Find where the given text appears and provide that cell's center as [x, y] coordinate. 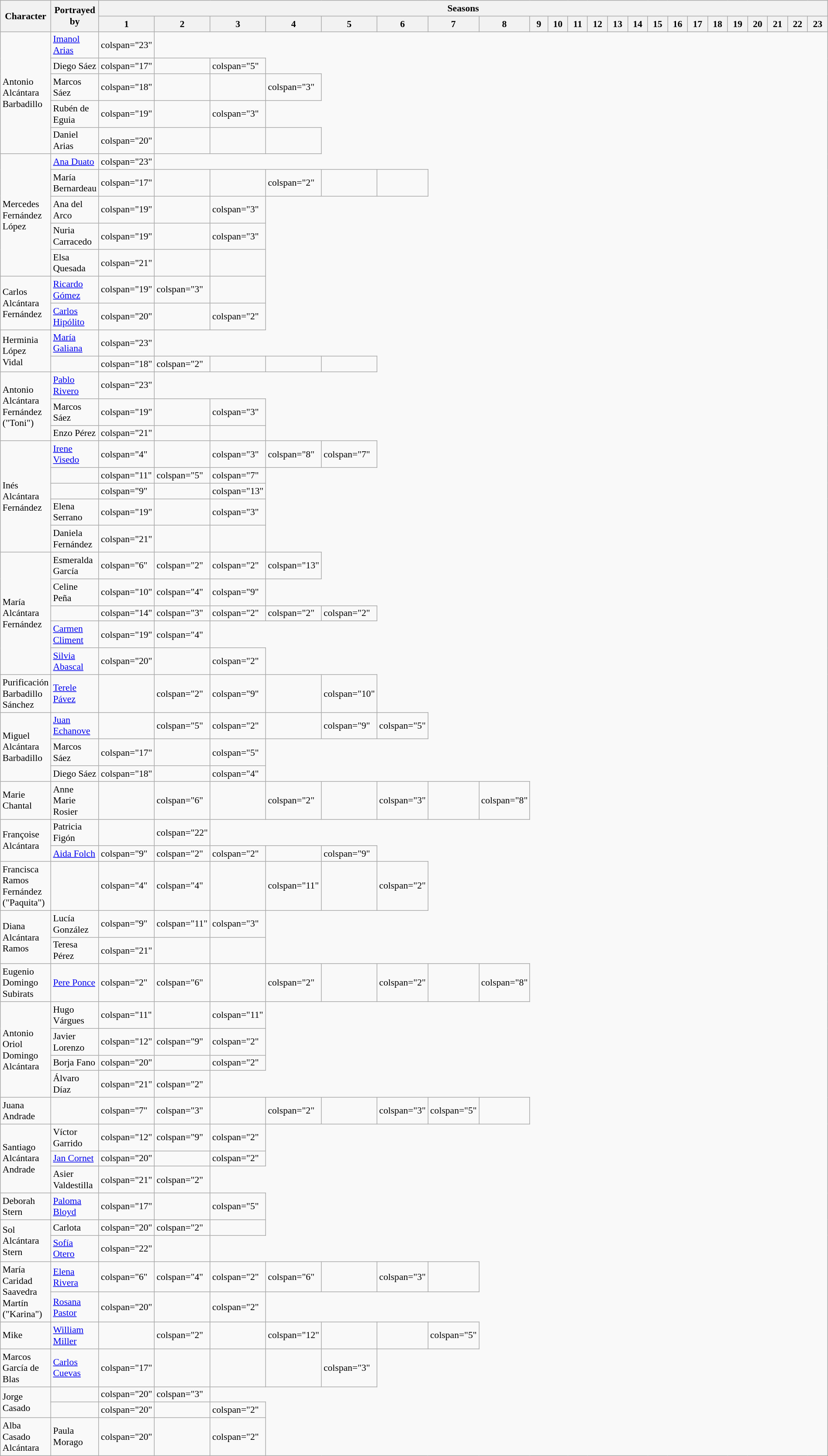
7 [453, 24]
Carmen Climent [75, 634]
Alba Casado Alcántara [26, 1437]
Carlos Hipólito [75, 316]
2 [182, 24]
Carlos Alcántara Fernández [26, 303]
Silvia Abascal [75, 661]
Portrayed by [75, 16]
15 [658, 24]
Antonio Alcántara Barbadillo [26, 93]
Juana Andrade [26, 1110]
8 [505, 24]
4 [293, 24]
Purificación Barbadillo Sánchez [26, 694]
María Galiana [75, 343]
Herminia López Vidal [26, 351]
Juan Echanove [75, 726]
Pere Ponce [75, 983]
Javier Lorenzo [75, 1041]
Álvaro Díaz [75, 1084]
Elena Rivera [75, 1277]
Miguel Alcántara Barbadillo [26, 747]
Celine Peña [75, 592]
Character [26, 16]
Elena Serrano [75, 512]
Aida Folch [75, 854]
16 [678, 24]
Eugenio Domingo Subirats [26, 983]
18 [718, 24]
Esmeralda García [75, 565]
Jan Cornet [75, 1159]
Patricia Figón [75, 833]
9 [539, 24]
1 [127, 24]
Ricardo Gómez [75, 290]
Nuria Carracedo [75, 236]
María Bernardeau [75, 183]
10 [558, 24]
Paloma Bloyd [75, 1207]
Lucía González [75, 923]
Imanol Arias [75, 45]
Daniel Arias [75, 141]
María Alcántara Fernández [26, 613]
Inés Alcántara Fernández [26, 497]
19 [738, 24]
colspan="14" [127, 613]
20 [758, 24]
Elsa Quesada [75, 263]
Ana del Arco [75, 210]
23 [818, 24]
Sofía Otero [75, 1248]
Teresa Pérez [75, 951]
Paula Morago [75, 1437]
Marie Chantal [26, 800]
Santiago Alcántara Andrade [26, 1159]
Francisca Ramos Fernández ("Paquita") [26, 886]
Seasons [463, 8]
Rubén de Eguia [75, 114]
Sol Alcántara Stern [26, 1241]
Pablo Rivero [75, 385]
Hugo Várgues [75, 1015]
Irene Visedo [75, 454]
Mike [26, 1336]
Marcos García de Blas [26, 1368]
Diana Alcántara Ramos [26, 937]
William Miller [75, 1336]
Daniela Fernández [75, 539]
Mercedes Fernández López [26, 215]
Borja Fano [75, 1063]
6 [403, 24]
Rosana Pastor [75, 1307]
14 [638, 24]
Enzo Pérez [75, 433]
21 [778, 24]
Antonio Oriol Domingo Alcántara [26, 1049]
Ana Duato [75, 162]
13 [618, 24]
11 [577, 24]
17 [697, 24]
Asier Valdestilla [75, 1179]
12 [597, 24]
Carlota [75, 1228]
Terele Pávez [75, 694]
María Caridad Saavedra Martín ("Karina") [26, 1292]
3 [238, 24]
Jorge Casado [26, 1402]
Deborah Stern [26, 1207]
5 [349, 24]
Françoise Alcántara [26, 840]
Antonio Alcántara Fernández ("Toni") [26, 407]
Carlos Cuevas [75, 1368]
22 [797, 24]
Anne Marie Rosier [75, 800]
Víctor Garrido [75, 1138]
